Determine the (X, Y) coordinate at the center of the cell enclosing the given text.  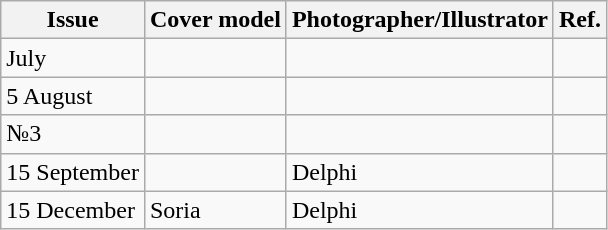
Soria (215, 210)
Issue (73, 20)
15 September (73, 172)
July (73, 58)
Photographer/Illustrator (420, 20)
№3 (73, 134)
Ref. (580, 20)
5 August (73, 96)
Cover model (215, 20)
15 December (73, 210)
